For the text-containing cell, return its midpoint in (X, Y) coordinate format. 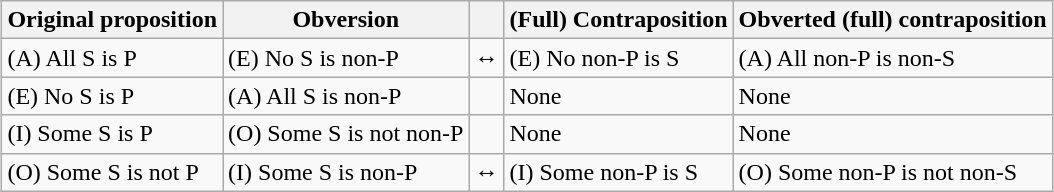
(I) Some S is non-P (346, 172)
(O) Some S is not P (112, 172)
Obversion (346, 20)
Original proposition (112, 20)
(I) Some non-P is S (618, 172)
(A) All S is P (112, 58)
(E) No non-P is S (618, 58)
Obverted (full) contraposition (892, 20)
(O) Some non-P is not non-S (892, 172)
(E) No S is P (112, 96)
(E) No S is non-P (346, 58)
(O) Some S is not non-P (346, 134)
(Full) Contraposition (618, 20)
(I) Some S is P (112, 134)
(A) All S is non-P (346, 96)
(A) All non-P is non-S (892, 58)
